Scan for the cell matching the given text and deliver its [x, y] coordinate at center. 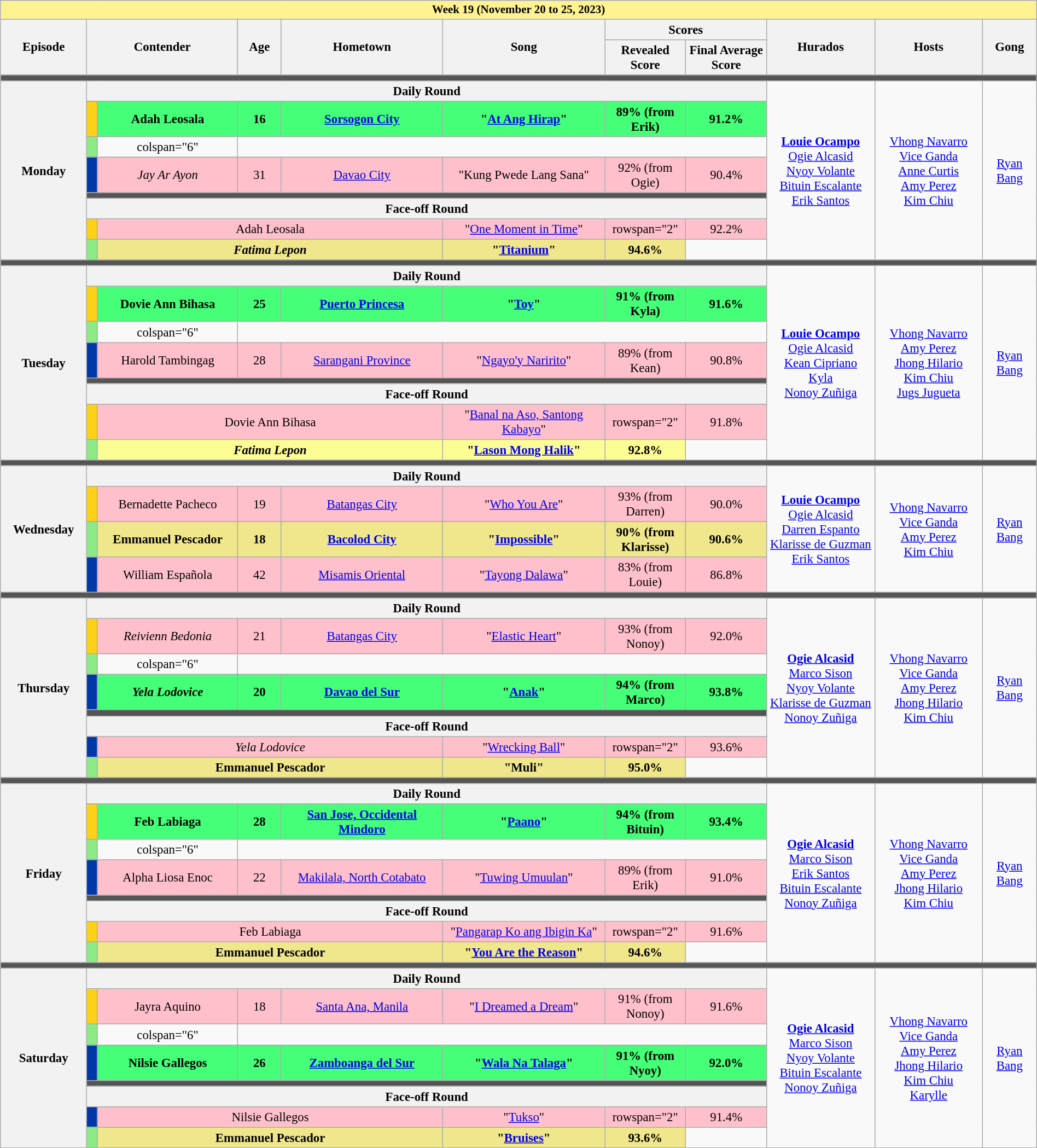
93% (from Nonoy) [645, 637]
"Bruises" [524, 1138]
Vhong NavarroVice GandaAmy PerezKim Chiu [929, 529]
91% (from Kyla) [645, 304]
Alpha Liosa Enoc [167, 878]
"Ngayo'y Naririto" [524, 360]
"Lason Mong Halik" [524, 450]
Scores [686, 30]
Vhong NavarroVice GandaAnne CurtisAmy PerezKim Chiu [929, 171]
Vhong NavarroAmy PerezJhong HilarioKim ChiuJugs Jugueta [929, 363]
94% (from Bituin) [645, 822]
Jayra Aquino [167, 1007]
"Who You Are" [524, 505]
"Banal na Aso, Santong Kabayo" [524, 422]
95.0% [645, 767]
Louie OcampoOgie AlcasidKean CiprianoKylaNonoy Zuñiga [820, 363]
19 [259, 505]
Age [259, 47]
91.8% [726, 422]
93.8% [726, 693]
"Toy" [524, 304]
31 [259, 175]
Song [524, 47]
92% (from Ogie) [645, 175]
22 [259, 878]
"Titanium" [524, 250]
90.8% [726, 360]
Bernadette Pacheco [167, 505]
Sarangani Province [362, 360]
"Tayong Dalawa" [524, 575]
"Paano" [524, 822]
Monday [44, 171]
Revealed Score [645, 57]
San Jose, Occidental Mindoro [362, 822]
Hosts [929, 47]
93.4% [726, 822]
91.2% [726, 119]
Vhong NavarroVice GandaAmy PerezJhong HilarioKim ChiuKarylle [929, 1058]
25 [259, 304]
"You Are the Reason" [524, 953]
21 [259, 637]
16 [259, 119]
Hometown [362, 47]
90.6% [726, 540]
93% (from Darren) [645, 505]
20 [259, 693]
Hurados [820, 47]
"Tuwing Umuulan" [524, 878]
Davao City [362, 175]
Week 19 (November 20 to 25, 2023) [518, 10]
94% (from Marco) [645, 693]
"I Dreamed a Dream" [524, 1007]
Final Average Score [726, 57]
Gong [1010, 47]
90.0% [726, 505]
Louie OcampoOgie AlcasidNyoy VolanteBituin EscalanteErik Santos [820, 171]
"Wala Na Talaga" [524, 1063]
Wednesday [44, 529]
86.8% [726, 575]
42 [259, 575]
Louie OcampoOgie AlcasidDarren EspantoKlarisse de GuzmanErik Santos [820, 529]
Thursday [44, 688]
Saturday [44, 1058]
Episode [44, 47]
"At Ang Hirap" [524, 119]
26 [259, 1063]
Tuesday [44, 363]
Puerto Princesa [362, 304]
90% (from Klarisse) [645, 540]
Zamboanga del Sur [362, 1063]
"Wrecking Ball" [524, 747]
"Impossible" [524, 540]
Davao del Sur [362, 693]
Bacolod City [362, 540]
91% (from Nyoy) [645, 1063]
Santa Ana, Manila [362, 1007]
Friday [44, 873]
"Kung Pwede Lang Sana" [524, 175]
Jay Ar Ayon [167, 175]
"Tukso" [524, 1117]
90.4% [726, 175]
Misamis Oriental [362, 575]
"Anak" [524, 693]
91.4% [726, 1117]
Contender [162, 47]
"Elastic Heart" [524, 637]
"Muli" [524, 767]
92.2% [726, 229]
Sorsogon City [362, 119]
Ogie AlcasidMarco SisonNyoy VolanteBituin EscalanteNonoy Zuñiga [820, 1058]
89% (from Kean) [645, 360]
91% (from Nonoy) [645, 1007]
"Pangarap Ko ang Ibigin Ka" [524, 932]
Harold Tambingag [167, 360]
William Española [167, 575]
Ogie AlcasidMarco SisonErik SantosBituin EscalanteNonoy Zuñiga [820, 873]
91.0% [726, 878]
Makilala, North Cotabato [362, 878]
"One Moment in Time" [524, 229]
Reivienn Bedonia [167, 637]
83% (from Louie) [645, 575]
Ogie AlcasidMarco SisonNyoy VolanteKlarisse de GuzmanNonoy Zuñiga [820, 688]
92.8% [645, 450]
